Identify which cell holds the provided text, then report its [X, Y] central coordinate. 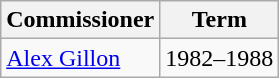
1982–1988 [220, 58]
Commissioner [80, 20]
Term [220, 20]
Alex Gillon [80, 58]
